Scan for the cell matching the given text and deliver its (x, y) coordinate at center. 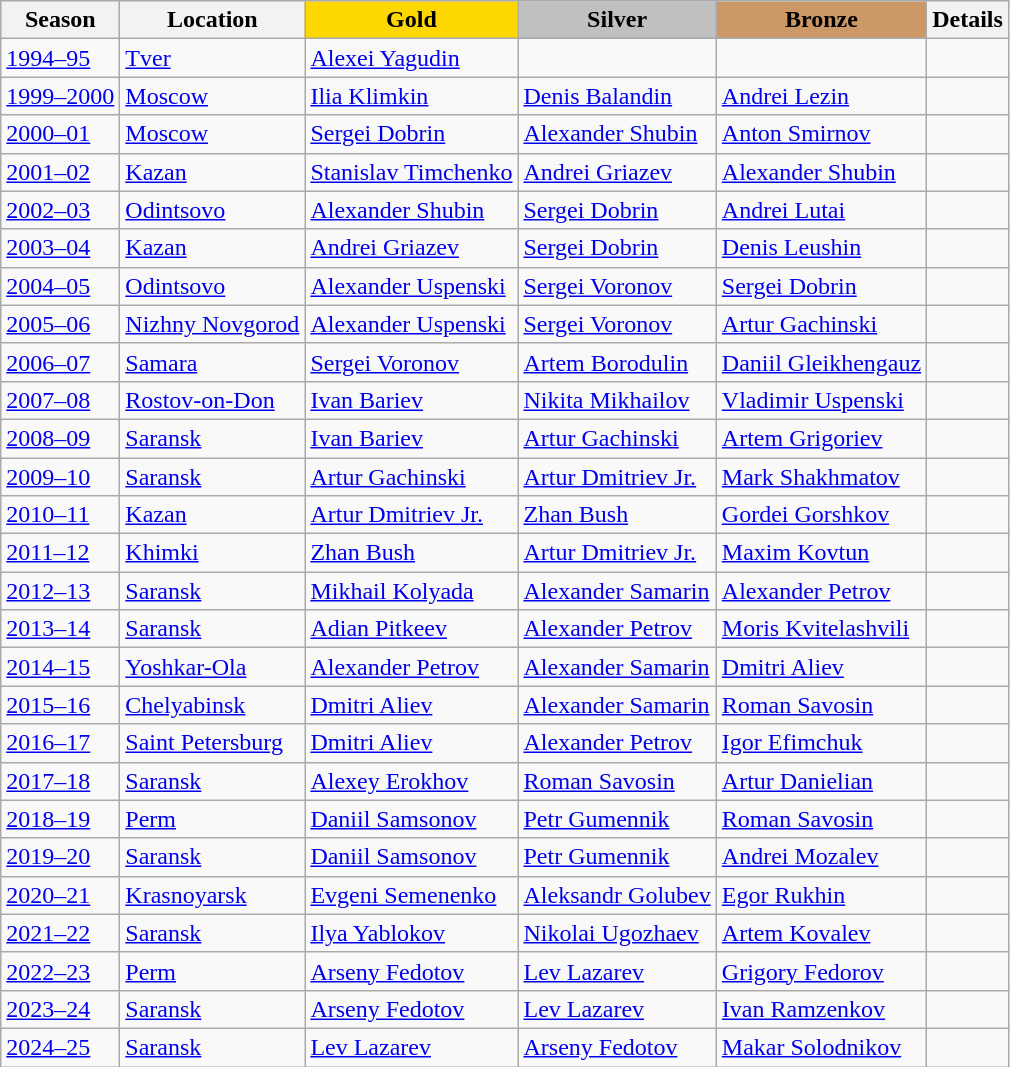
1999–2000 (60, 96)
Andrei Mozalev (821, 857)
Khimki (212, 553)
2021–22 (60, 933)
2016–17 (60, 743)
Grigory Fedorov (821, 971)
Mark Shakhmatov (821, 477)
Bronze (821, 20)
2006–07 (60, 362)
Details (968, 20)
Aleksandr Golubev (617, 895)
Location (212, 20)
2023–24 (60, 1009)
2005–06 (60, 324)
Gordei Gorshkov (821, 515)
Andrei Lezin (821, 96)
Makar Solodnikov (821, 1047)
Denis Leushin (821, 248)
Ilia Klimkin (412, 96)
Anton Smirnov (821, 134)
Artem Borodulin (617, 362)
Egor Rukhin (821, 895)
2000–01 (60, 134)
2017–18 (60, 781)
Moris Kvitelashvili (821, 629)
2011–12 (60, 553)
Saint Petersburg (212, 743)
2022–23 (60, 971)
2008–09 (60, 438)
Tver (212, 58)
2013–14 (60, 629)
2010–11 (60, 515)
2007–08 (60, 400)
Stanislav Timchenko (412, 172)
2003–04 (60, 248)
Evgeni Semenenko (412, 895)
Ilya Yablokov (412, 933)
Nikita Mikhailov (617, 400)
Adian Pitkeev (412, 629)
Nizhny Novgorod (212, 324)
2009–10 (60, 477)
2014–15 (60, 667)
Season (60, 20)
Igor Efimchuk (821, 743)
1994–95 (60, 58)
2018–19 (60, 819)
Krasnoyarsk (212, 895)
Andrei Lutai (821, 210)
Denis Balandin (617, 96)
Silver (617, 20)
2020–21 (60, 895)
Daniil Gleikhengauz (821, 362)
2019–20 (60, 857)
Rostov-on-Don (212, 400)
Alexey Erokhov (412, 781)
Artem Kovalev (821, 933)
Vladimir Uspenski (821, 400)
Alexei Yagudin (412, 58)
Samara (212, 362)
2002–03 (60, 210)
Yoshkar-Ola (212, 667)
Ivan Ramzenkov (821, 1009)
2004–05 (60, 286)
Mikhail Kolyada (412, 591)
Maxim Kovtun (821, 553)
Artur Danielian (821, 781)
Nikolai Ugozhaev (617, 933)
Artem Grigoriev (821, 438)
2012–13 (60, 591)
2001–02 (60, 172)
Gold (412, 20)
2024–25 (60, 1047)
Chelyabinsk (212, 705)
2015–16 (60, 705)
